Determine the [X, Y] coordinate at the center of the cell enclosing the given text.  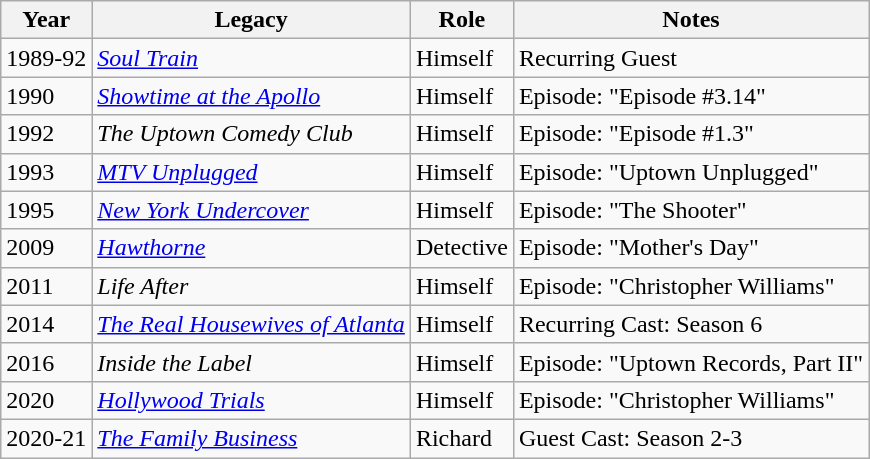
Showtime at the Apollo [252, 96]
The Family Business [252, 438]
Life After [252, 286]
Detective [462, 248]
New York Undercover [252, 210]
1992 [46, 134]
Inside the Label [252, 362]
Soul Train [252, 58]
1995 [46, 210]
2009 [46, 248]
Richard [462, 438]
Hawthorne [252, 248]
2011 [46, 286]
Recurring Cast: Season 6 [690, 324]
2020-21 [46, 438]
2014 [46, 324]
1989-92 [46, 58]
Notes [690, 20]
Episode: "Episode #1.3" [690, 134]
Episode: "The Shooter" [690, 210]
2016 [46, 362]
Guest Cast: Season 2-3 [690, 438]
The Uptown Comedy Club [252, 134]
1993 [46, 172]
Role [462, 20]
Legacy [252, 20]
2020 [46, 400]
Episode: "Mother's Day" [690, 248]
Year [46, 20]
Episode: "Uptown Records, Part II" [690, 362]
1990 [46, 96]
Episode: "Episode #3.14" [690, 96]
The Real Housewives of Atlanta [252, 324]
Episode: "Uptown Unplugged" [690, 172]
MTV Unplugged [252, 172]
Hollywood Trials [252, 400]
Recurring Guest [690, 58]
